Output the (x, y) coordinate of the center of the cell containing the given text.  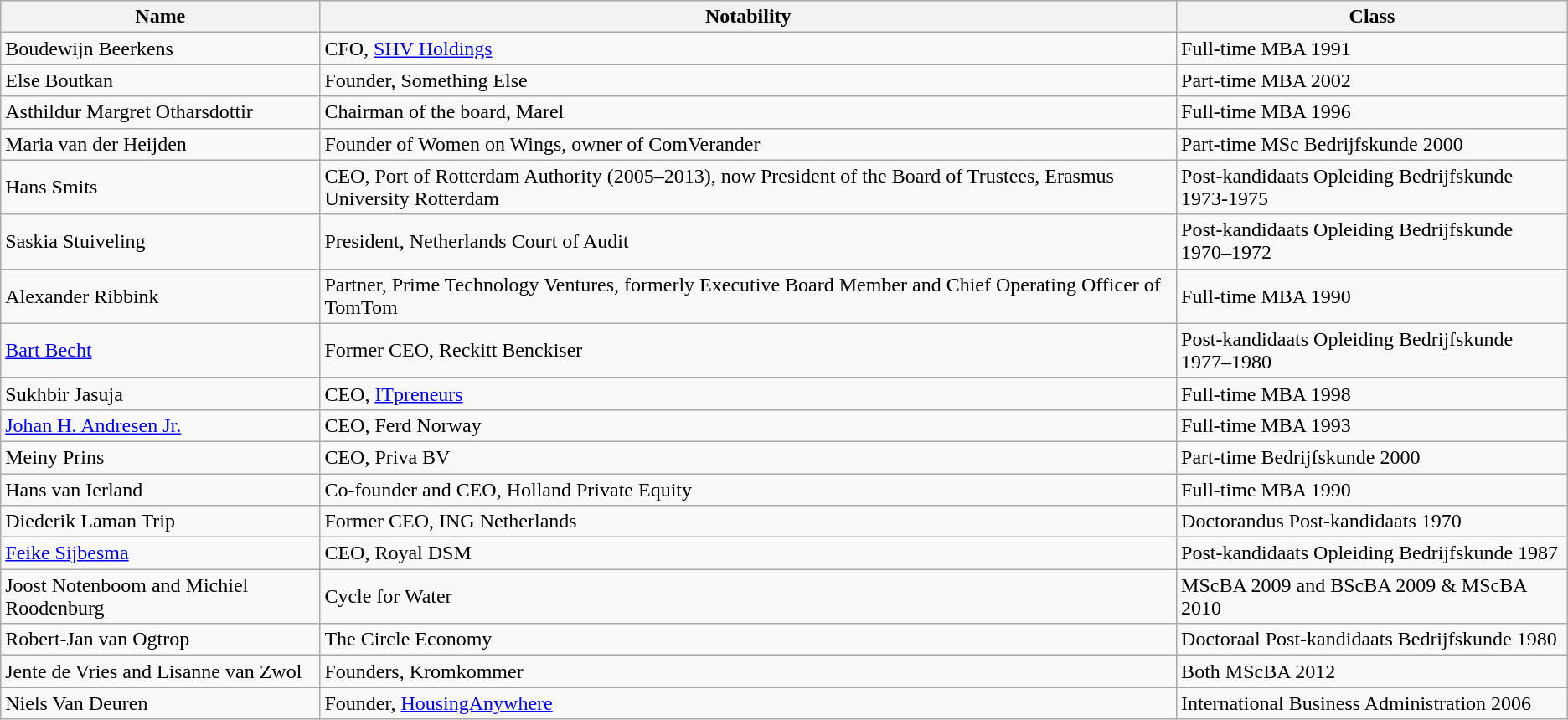
Notability (749, 17)
Robert-Jan van Ogtrop (161, 640)
Alexander Ribbink (161, 296)
Niels Van Deuren (161, 703)
Jente de Vries and Lisanne van Zwol (161, 671)
The Circle Economy (749, 640)
Full-time MBA 1991 (1372, 49)
CEO, Port of Rotterdam Authority (2005–2013), now President of the Board of Trustees, Erasmus University Rotterdam (749, 188)
Diederik Laman Trip (161, 522)
Full-time MBA 1996 (1372, 112)
Full-time MBA 1998 (1372, 393)
Class (1372, 17)
Saskia Stuiveling (161, 241)
CEO, Royal DSM (749, 553)
Doctorandus Post-kandidaats 1970 (1372, 522)
Boudewijn Beerkens (161, 49)
CFO, SHV Holdings (749, 49)
Name (161, 17)
Partner, Prime Technology Ventures, formerly Executive Board Member and Chief Operating Officer of TomTom (749, 296)
Bart Becht (161, 350)
Founder of Women on Wings, owner of ComVerander (749, 144)
MScBA 2009 and BScBA 2009 & MScBA 2010 (1372, 596)
Post-kandidaats Opleiding Bedrijfskunde 1970–1972 (1372, 241)
Part-time MSc Bedrijfskunde 2000 (1372, 144)
Full-time MBA 1993 (1372, 425)
Both MScBA 2012 (1372, 671)
Former CEO, ING Netherlands (749, 522)
President, Netherlands Court of Audit (749, 241)
Part-time MBA 2002 (1372, 80)
Hans van Ierland (161, 490)
CEO, Ferd Norway (749, 425)
Founder, Something Else (749, 80)
Feike Sijbesma (161, 553)
Maria van der Heijden (161, 144)
Sukhbir Jasuja (161, 393)
Else Boutkan (161, 80)
Former CEO, Reckitt Benckiser (749, 350)
Doctoraal Post-kandidaats Bedrijfskunde 1980 (1372, 640)
Co-founder and CEO, Holland Private Equity (749, 490)
Joost Notenboom and Michiel Roodenburg (161, 596)
Founders, Kromkommer (749, 671)
Meiny Prins (161, 457)
Chairman of the board, Marel (749, 112)
Post-kandidaats Opleiding Bedrijfskunde 1987 (1372, 553)
Cycle for Water (749, 596)
Founder, HousingAnywhere (749, 703)
Johan H. Andresen Jr. (161, 425)
Asthildur Margret Otharsdottir (161, 112)
Part-time Bedrijfskunde 2000 (1372, 457)
CEO, ITpreneurs (749, 393)
Hans Smits (161, 188)
Post-kandidaats Opleiding Bedrijfskunde 1977–1980 (1372, 350)
Post-kandidaats Opleiding Bedrijfskunde 1973-1975 (1372, 188)
CEO, Priva BV (749, 457)
International Business Administration 2006 (1372, 703)
